Return (X, Y) of the center of cell containing provided text 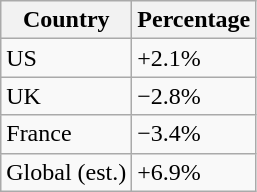
+6.9% (194, 172)
−3.4% (194, 134)
US (66, 58)
France (66, 134)
Global (est.) (66, 172)
+2.1% (194, 58)
Country (66, 20)
−2.8% (194, 96)
UK (66, 96)
Percentage (194, 20)
